Pinpoint the cell where the given text exists, returning its (X, Y) midpoint coordinate. 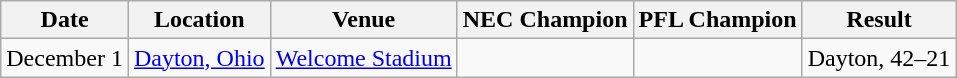
Venue (364, 20)
Dayton, 42–21 (879, 58)
Dayton, Ohio (199, 58)
Location (199, 20)
Date (65, 20)
NEC Champion (545, 20)
Welcome Stadium (364, 58)
PFL Champion (718, 20)
December 1 (65, 58)
Result (879, 20)
